From the cell containing the given text, extract its center point as (X, Y) coordinate. 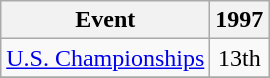
Event (106, 20)
1997 (240, 20)
U.S. Championships (106, 58)
13th (240, 58)
